Detect which cell encompasses the target text, then output its [X, Y] center coordinate. 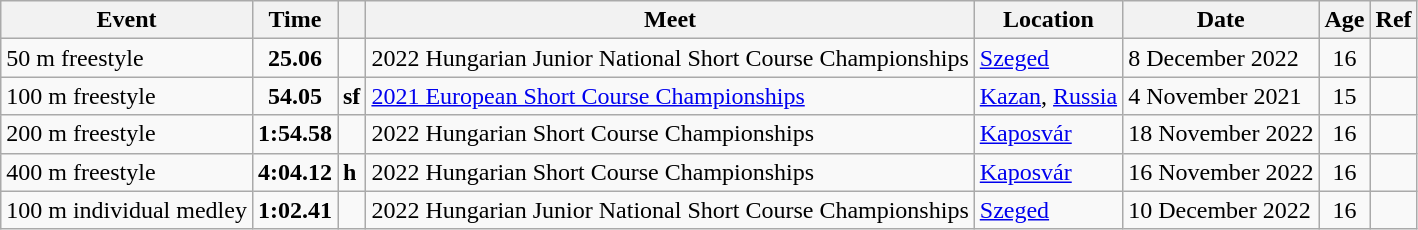
Event [127, 20]
Time [294, 20]
25.06 [294, 58]
200 m freestyle [127, 134]
1:54.58 [294, 134]
18 November 2022 [1221, 134]
Meet [670, 20]
50 m freestyle [127, 58]
400 m freestyle [127, 172]
1:02.41 [294, 210]
4:04.12 [294, 172]
100 m freestyle [127, 96]
h [352, 172]
10 December 2022 [1221, 210]
Date [1221, 20]
Kazan, Russia [1048, 96]
100 m individual medley [127, 210]
Ref [1394, 20]
8 December 2022 [1221, 58]
sf [352, 96]
Age [1344, 20]
54.05 [294, 96]
2021 European Short Course Championships [670, 96]
4 November 2021 [1221, 96]
15 [1344, 96]
16 November 2022 [1221, 172]
Location [1048, 20]
